From the cell containing the given text, extract its center point as (X, Y) coordinate. 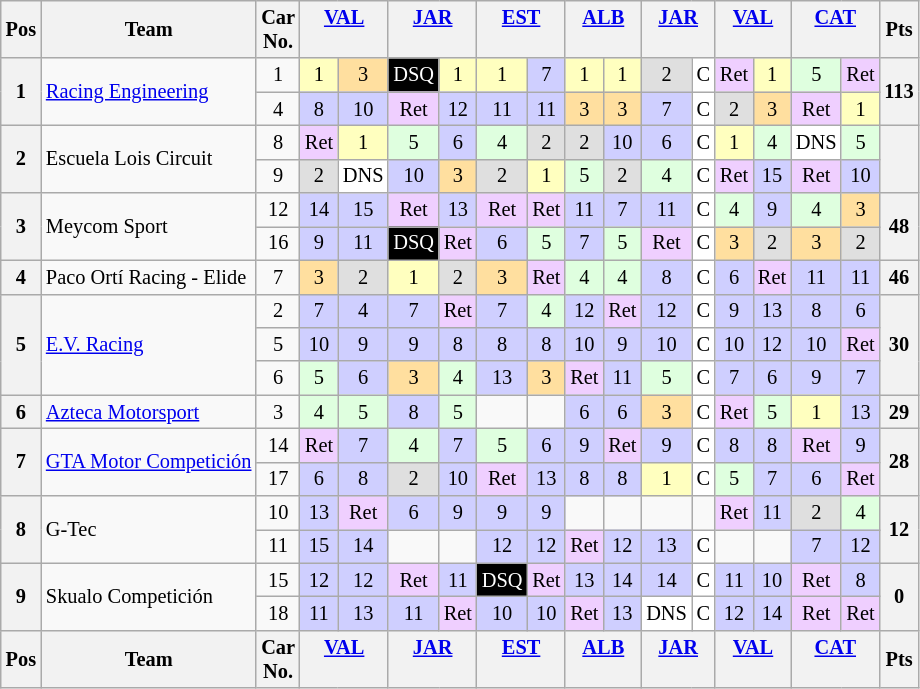
30 (898, 344)
Racing Engineering (148, 92)
18 (278, 613)
Paco Ortí Racing - Elide (148, 277)
Meycom Sport (148, 226)
48 (898, 226)
113 (898, 92)
Escuela Lois Circuit (148, 158)
GTA Motor Competición (148, 462)
G-Tec (148, 530)
16 (278, 243)
Azteca Motorsport (148, 412)
46 (898, 277)
17 (278, 479)
Skualo Competición (148, 596)
E.V. Racing (148, 344)
29 (898, 412)
0 (898, 596)
28 (898, 462)
